Identify which cell holds the provided text, then report its (x, y) central coordinate. 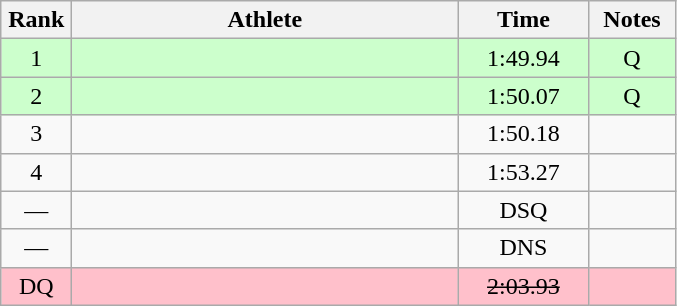
DQ (36, 286)
Rank (36, 20)
Athlete (265, 20)
1:49.94 (524, 58)
Notes (632, 20)
1:50.07 (524, 96)
Time (524, 20)
4 (36, 172)
1:50.18 (524, 134)
1 (36, 58)
DSQ (524, 210)
2 (36, 96)
2:03.93 (524, 286)
1:53.27 (524, 172)
DNS (524, 248)
3 (36, 134)
